Extract the (X, Y) coordinate from the center of the cell holding the provided text.  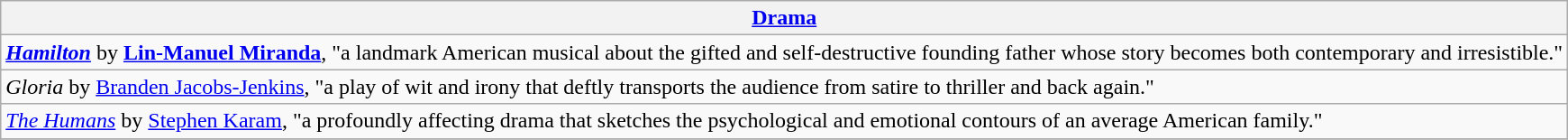
The Humans by Stephen Karam, "a profoundly affecting drama that sketches the psychological and emotional contours of an average American family." (784, 121)
Gloria by Branden Jacobs-Jenkins, "a play of wit and irony that deftly transports the audience from satire to thriller and back again." (784, 87)
Drama (784, 18)
